From the cell containing the given text, extract its center point as (X, Y) coordinate. 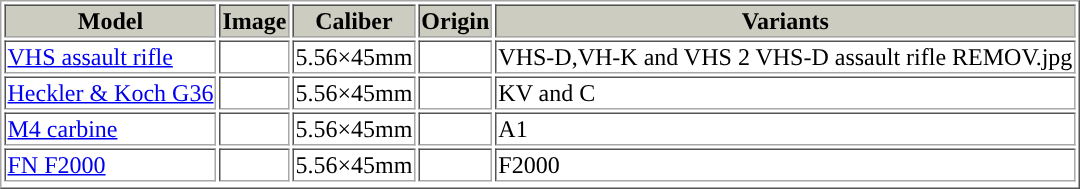
Caliber (354, 20)
A1 (785, 128)
Heckler & Koch G36 (110, 92)
VHS-D,VH-K and VHS 2 VHS-D assault rifle REMOV.jpg (785, 56)
Variants (785, 20)
F2000 (785, 164)
KV and C (785, 92)
Model (110, 20)
Origin (455, 20)
VHS assault rifle (110, 56)
M4 carbine (110, 128)
FN F2000 (110, 164)
Image (254, 20)
